Detect which cell encompasses the target text, then output its [x, y] center coordinate. 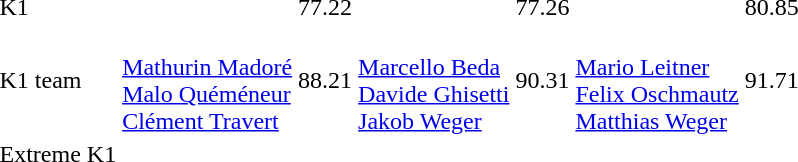
Mario LeitnerFelix OschmautzMatthias Weger [657, 80]
Mathurin MadoréMalo QuéméneurClément Travert [208, 80]
90.31 [542, 80]
88.21 [326, 80]
Marcello BedaDavide GhisettiJakob Weger [434, 80]
